From the cell containing the given text, extract its center point as [X, Y] coordinate. 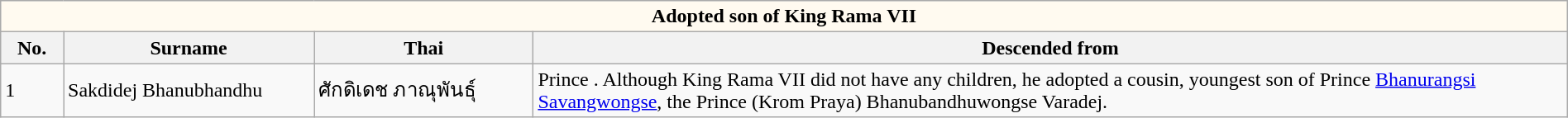
Adopted son of King Rama VII [784, 17]
Thai [423, 48]
Surname [189, 48]
1 [32, 91]
ศักดิเดช ภาณุพันธุ์ [423, 91]
Descended from [1050, 48]
No. [32, 48]
Sakdidej Bhanubhandhu [189, 91]
